For the text-containing cell, return its midpoint in (x, y) coordinate format. 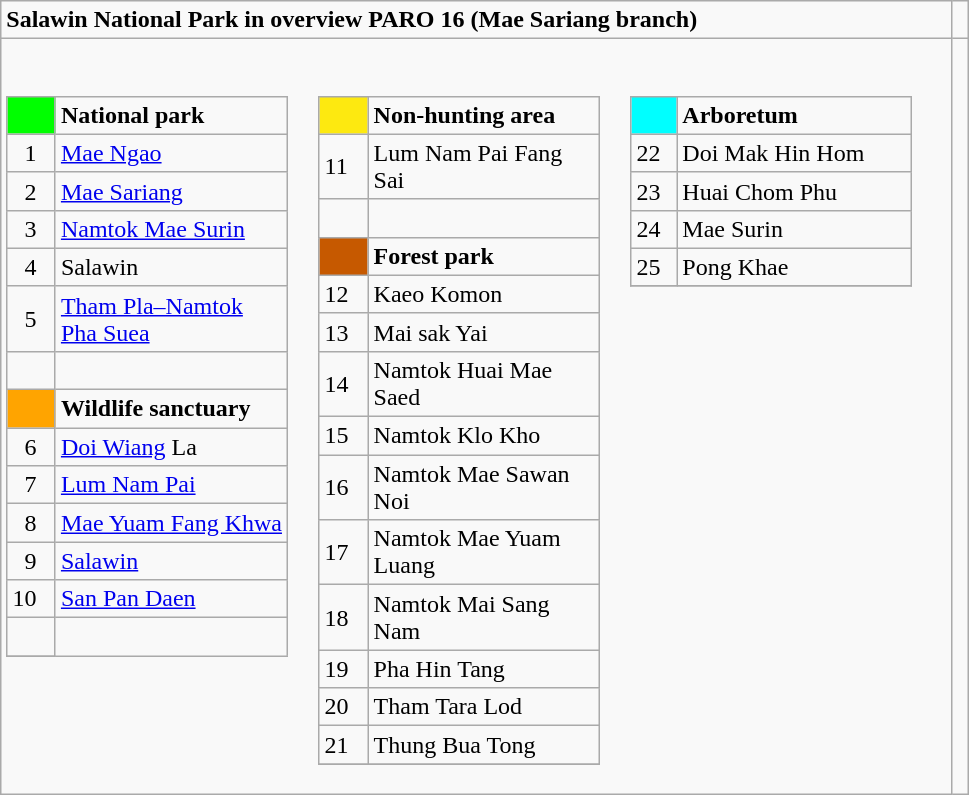
Doi Wiang La (171, 447)
Lum Nam Pai Fang Sai (484, 166)
Arboretum (794, 115)
23 (654, 191)
Tham Tara Lod (484, 707)
Huai Chom Phu (794, 191)
Namtok Huai Mae Saed (484, 384)
14 (344, 384)
Doi Mak Hin Hom (794, 153)
Namtok Mae Surin (171, 229)
Wildlife sanctuary (171, 409)
16 (344, 488)
21 (344, 745)
Pong Khae (794, 267)
7 (31, 485)
25 (654, 267)
6 (31, 447)
9 (31, 561)
15 (344, 436)
San Pan Daen (171, 599)
17 (344, 552)
Kaeo Komon (484, 294)
3 (31, 229)
Namtok Mae Yuam Luang (484, 552)
11 (344, 166)
4 (31, 267)
Mai sak Yai (484, 332)
Tham Pla–Namtok Pha Suea (171, 318)
Lum Nam Pai (171, 485)
Mae Yuam Fang Khwa (171, 523)
20 (344, 707)
Salawin National Park in overview PARO 16 (Mae Sariang branch) (476, 20)
Mae Ngao (171, 153)
13 (344, 332)
Namtok Klo Kho (484, 436)
24 (654, 229)
2 (31, 191)
Non-hunting area (484, 115)
Namtok Mae Sawan Noi (484, 488)
Mae Sariang (171, 191)
National park (171, 115)
5 (31, 318)
10 (31, 599)
8 (31, 523)
1 (31, 153)
22 (654, 153)
18 (344, 618)
Forest park (484, 256)
12 (344, 294)
Namtok Mai Sang Nam (484, 618)
19 (344, 669)
Pha Hin Tang (484, 669)
Thung Bua Tong (484, 745)
Mae Surin (794, 229)
